Output the [x, y] coordinate of the center of the cell containing the given text.  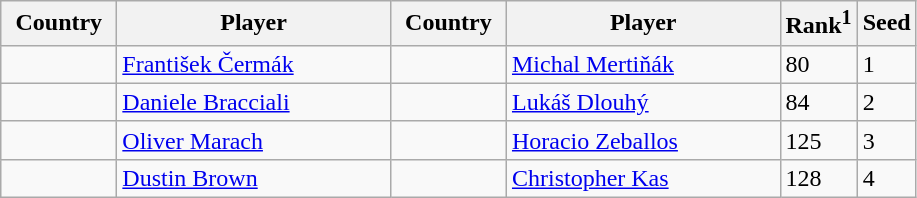
128 [818, 178]
František Čermák [254, 64]
Seed [886, 24]
Christopher Kas [643, 178]
Dustin Brown [254, 178]
Oliver Marach [254, 140]
4 [886, 178]
Rank1 [818, 24]
2 [886, 102]
3 [886, 140]
Daniele Bracciali [254, 102]
1 [886, 64]
Horacio Zeballos [643, 140]
84 [818, 102]
Michal Mertiňák [643, 64]
Lukáš Dlouhý [643, 102]
80 [818, 64]
125 [818, 140]
